Provide the (X, Y) coordinate of the cell's center where the given text is located.  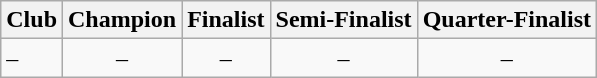
Semi-Finalist (344, 20)
Finalist (226, 20)
Champion (122, 20)
Club (32, 20)
Quarter-Finalist (506, 20)
